For the text-containing cell, return its midpoint in (x, y) coordinate format. 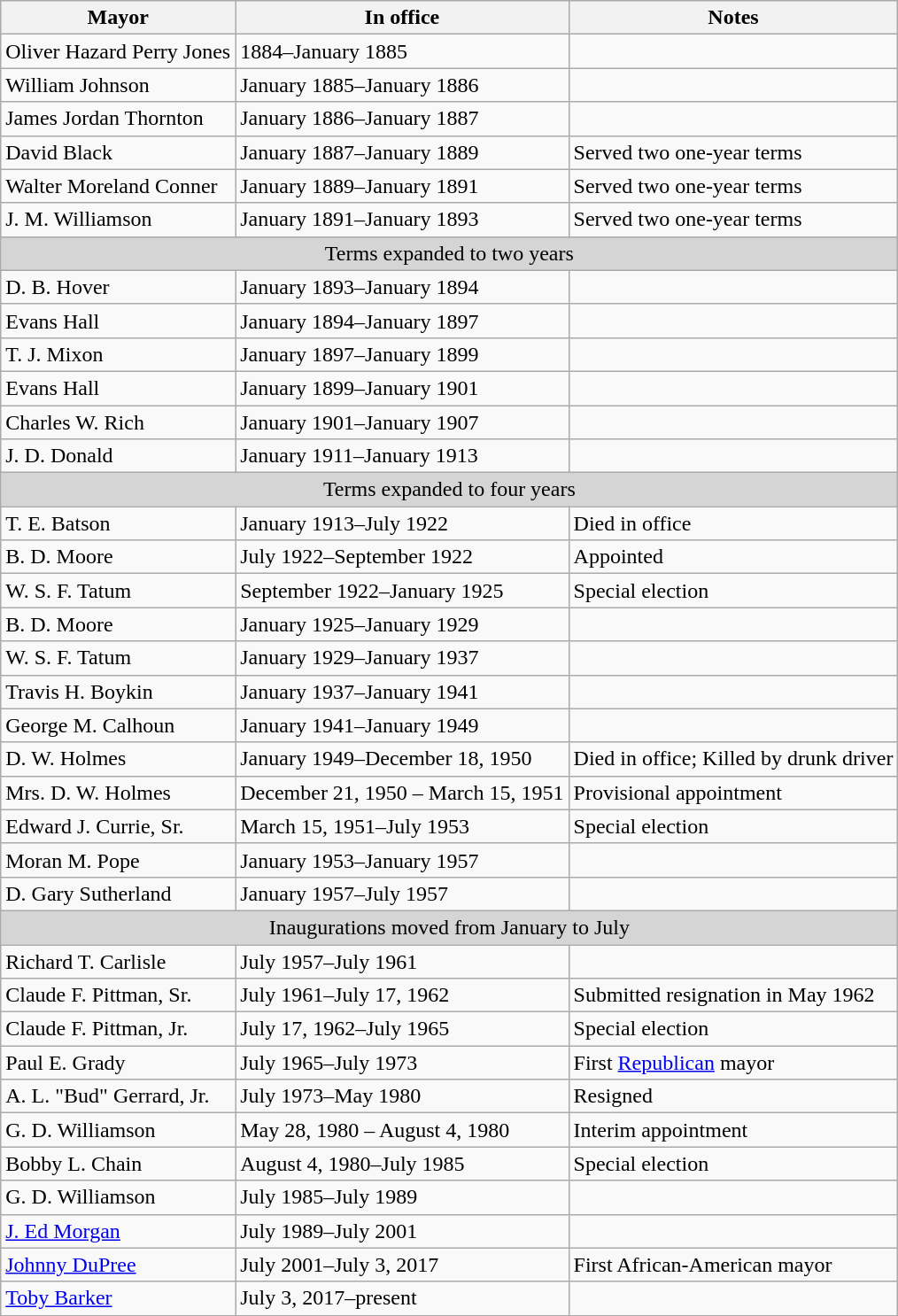
January 1937–January 1941 (402, 692)
Terms expanded to four years (450, 490)
Claude F. Pittman, Sr. (119, 995)
January 1949–December 18, 1950 (402, 759)
D. B. Hover (119, 287)
Mrs. D. W. Holmes (119, 793)
December 21, 1950 – March 15, 1951 (402, 793)
May 28, 1980 – August 4, 1980 (402, 1130)
A. L. "Bud" Gerrard, Jr. (119, 1096)
David Black (119, 152)
January 1941–January 1949 (402, 725)
D. Gary Sutherland (119, 894)
January 1893–January 1894 (402, 287)
July 2001–July 3, 2017 (402, 1265)
Submitted resignation in May 1962 (733, 995)
January 1897–January 1899 (402, 354)
J. M. Williamson (119, 220)
July 1922–September 1922 (402, 557)
Richard T. Carlisle (119, 961)
George M. Calhoun (119, 725)
January 1889–January 1891 (402, 186)
July 1965–July 1973 (402, 1063)
January 1913–July 1922 (402, 523)
Claude F. Pittman, Jr. (119, 1029)
Notes (733, 18)
Travis H. Boykin (119, 692)
T. J. Mixon (119, 354)
July 1989–July 2001 (402, 1231)
January 1901–January 1907 (402, 422)
Charles W. Rich (119, 422)
July 17, 1962–July 1965 (402, 1029)
First African-American mayor (733, 1265)
T. E. Batson (119, 523)
Provisional appointment (733, 793)
Johnny DuPree (119, 1265)
Terms expanded to two years (450, 253)
January 1887–January 1889 (402, 152)
William Johnson (119, 85)
July 1957–July 1961 (402, 961)
In office (402, 18)
Toby Barker (119, 1298)
January 1899–January 1901 (402, 388)
January 1929–January 1937 (402, 658)
January 1885–January 1886 (402, 85)
January 1953–January 1957 (402, 860)
Oliver Hazard Perry Jones (119, 51)
January 1957–July 1957 (402, 894)
Died in office; Killed by drunk driver (733, 759)
Died in office (733, 523)
Mayor (119, 18)
Paul E. Grady (119, 1063)
Bobby L. Chain (119, 1164)
Interim appointment (733, 1130)
Resigned (733, 1096)
Walter Moreland Conner (119, 186)
Inaugurations moved from January to July (450, 927)
March 15, 1951–July 1953 (402, 826)
January 1891–January 1893 (402, 220)
July 1961–July 17, 1962 (402, 995)
James Jordan Thornton (119, 119)
January 1894–January 1897 (402, 321)
January 1911–January 1913 (402, 456)
July 3, 2017–present (402, 1298)
July 1973–May 1980 (402, 1096)
J. Ed Morgan (119, 1231)
Edward J. Currie, Sr. (119, 826)
January 1925–January 1929 (402, 624)
August 4, 1980–July 1985 (402, 1164)
September 1922–January 1925 (402, 591)
July 1985–July 1989 (402, 1197)
J. D. Donald (119, 456)
Appointed (733, 557)
Moran M. Pope (119, 860)
1884–January 1885 (402, 51)
January 1886–January 1887 (402, 119)
First Republican mayor (733, 1063)
D. W. Holmes (119, 759)
